Locate the cell with the specified text and output its (X, Y) center coordinate. 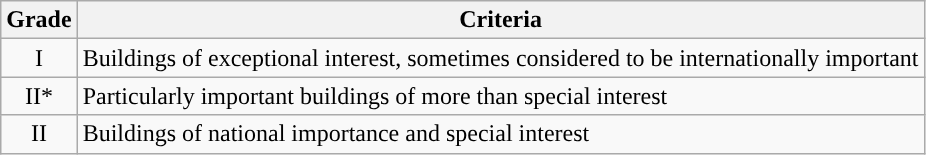
Particularly important buildings of more than special interest (500, 96)
Buildings of exceptional interest, sometimes considered to be internationally important (500, 58)
Grade (39, 20)
Criteria (500, 20)
Buildings of national importance and special interest (500, 134)
I (39, 58)
II (39, 134)
II* (39, 96)
